Determine the [X, Y] coordinate at the center of the cell enclosing the given text.  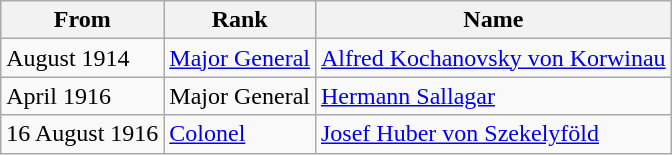
From [82, 20]
Colonel [240, 134]
August 1914 [82, 58]
Josef Huber von Szekelyföld [493, 134]
April 1916 [82, 96]
Rank [240, 20]
Hermann Sallagar [493, 96]
Alfred Kochanovsky von Korwinau [493, 58]
Name [493, 20]
16 August 1916 [82, 134]
